Find where the given text appears and provide that cell's center as (X, Y) coordinate. 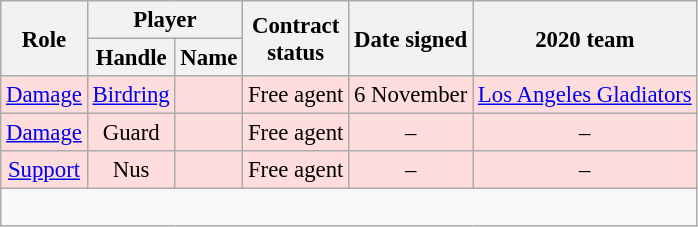
Handle (131, 58)
Los Angeles Gladiators (585, 95)
Support (44, 170)
Contractstatus (296, 38)
Name (209, 58)
2020 team (585, 38)
Guard (131, 133)
6 November (411, 95)
Birdring (131, 95)
Role (44, 38)
Nus (131, 170)
Date signed (411, 38)
Player (164, 20)
